Capture the cell that displays the provided text and extract its [X, Y] central coordinate. 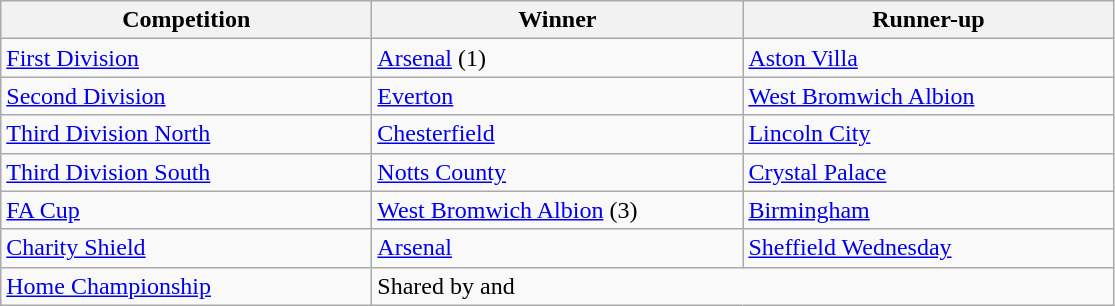
Lincoln City [928, 134]
Aston Villa [928, 58]
West Bromwich Albion [928, 96]
Sheffield Wednesday [928, 248]
Third Division North [186, 134]
Shared by and [743, 286]
Third Division South [186, 172]
Runner-up [928, 20]
Chesterfield [558, 134]
Competition [186, 20]
Crystal Palace [928, 172]
FA Cup [186, 210]
Arsenal (1) [558, 58]
Home Championship [186, 286]
First Division [186, 58]
Birmingham [928, 210]
Charity Shield [186, 248]
Second Division [186, 96]
Everton [558, 96]
Notts County [558, 172]
Arsenal [558, 248]
Winner [558, 20]
West Bromwich Albion (3) [558, 210]
